Provide the [x, y] coordinate of the cell's center where the given text is located.  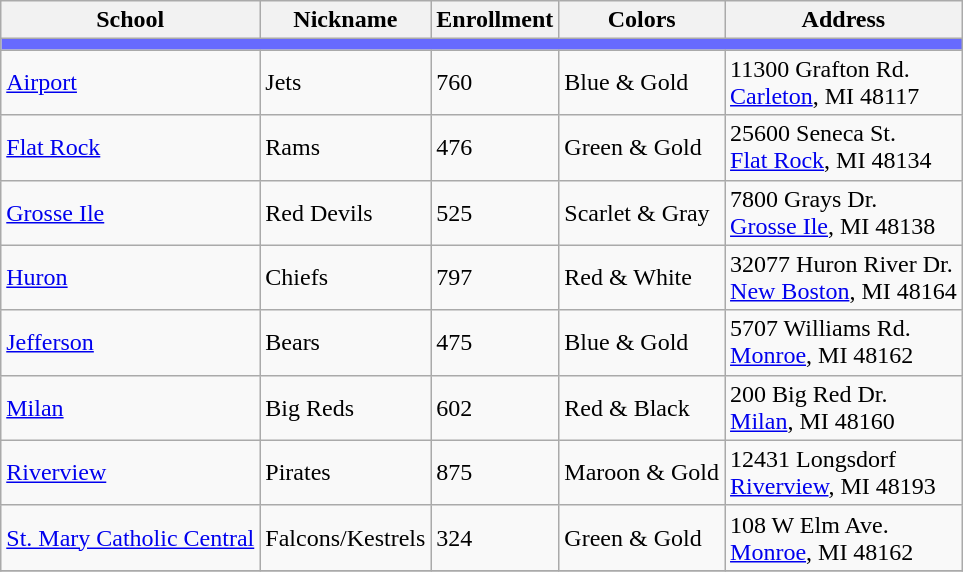
Red Devils [346, 212]
Scarlet & Gray [642, 212]
St. Mary Catholic Central [130, 538]
Airport [130, 82]
Nickname [346, 20]
Milan [130, 408]
School [130, 20]
Pirates [346, 472]
Big Reds [346, 408]
Jets [346, 82]
5707 Williams Rd.Monroe, MI 48162 [844, 342]
11300 Grafton Rd.Carleton, MI 48117 [844, 82]
525 [495, 212]
Grosse Ile [130, 212]
760 [495, 82]
602 [495, 408]
25600 Seneca St.Flat Rock, MI 48134 [844, 148]
108 W Elm Ave.Monroe, MI 48162 [844, 538]
Colors [642, 20]
475 [495, 342]
Maroon & Gold [642, 472]
Red & White [642, 278]
Jefferson [130, 342]
Huron [130, 278]
Falcons/Kestrels [346, 538]
Address [844, 20]
797 [495, 278]
Enrollment [495, 20]
Red & Black [642, 408]
324 [495, 538]
Riverview [130, 472]
Flat Rock [130, 148]
200 Big Red Dr.Milan, MI 48160 [844, 408]
32077 Huron River Dr.New Boston, MI 48164 [844, 278]
12431 LongsdorfRiverview, MI 48193 [844, 472]
875 [495, 472]
476 [495, 148]
Rams [346, 148]
Chiefs [346, 278]
Bears [346, 342]
7800 Grays Dr.Grosse Ile, MI 48138 [844, 212]
